Provide the [x, y] coordinate of the cell's center where the given text is located.  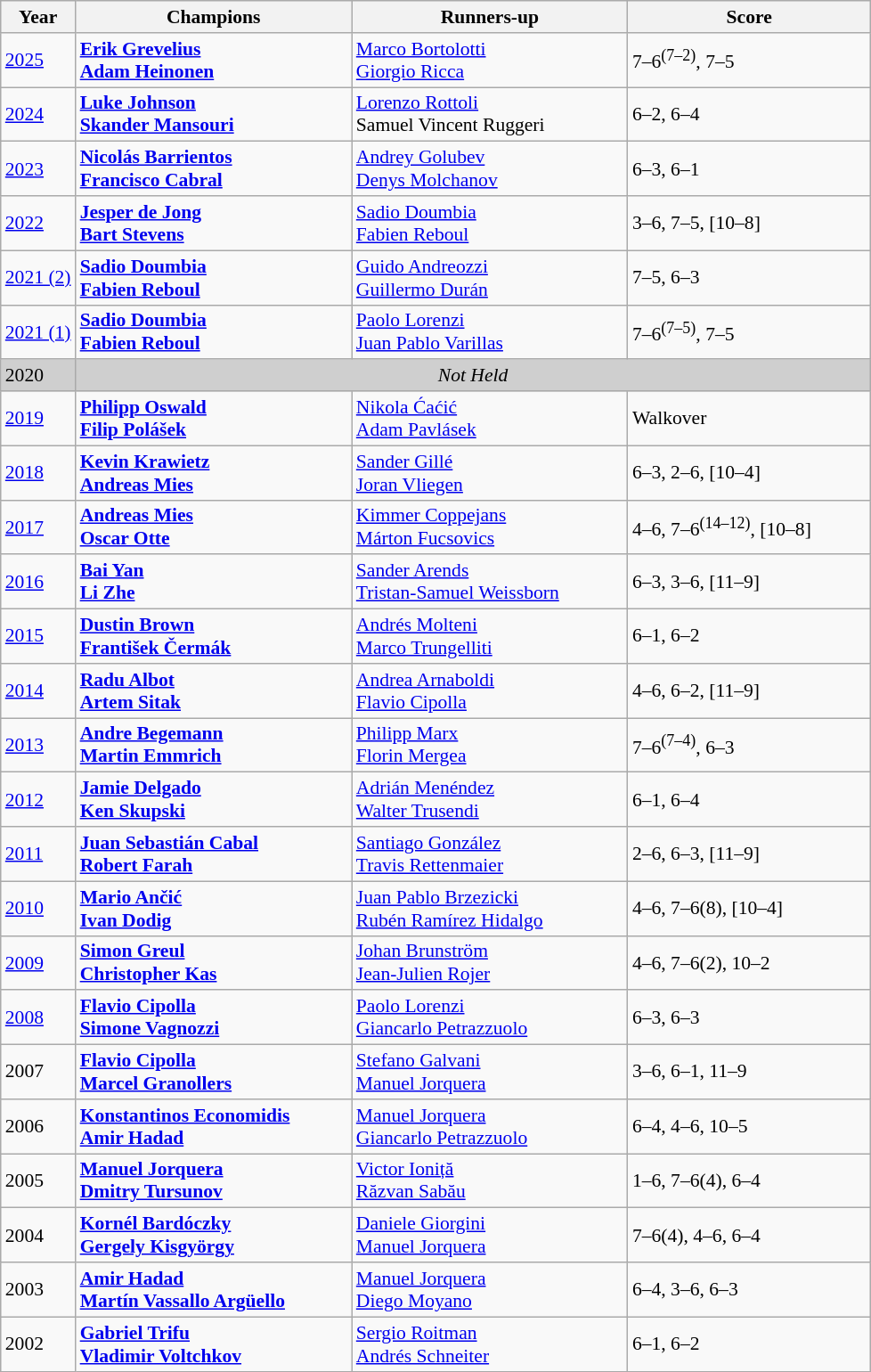
Mario Ančić Ivan Dodig [214, 909]
2008 [38, 1017]
Konstantinos Economidis Amir Hadad [214, 1126]
Gabriel Trifu Vladimir Voltchkov [214, 1343]
2006 [38, 1126]
Champions [214, 17]
6–3, 6–1 [750, 169]
Andrey Golubev Denys Molchanov [490, 169]
Kimmer Coppejans Márton Fucsovics [490, 527]
Runners-up [490, 17]
Sergio Roitman Andrés Schneiter [490, 1343]
2022 [38, 223]
2010 [38, 909]
Juan Sebastián Cabal Robert Farah [214, 853]
Flavio Cipolla Marcel Granollers [214, 1073]
Jamie Delgado Ken Skupski [214, 800]
Philipp Marx Florin Mergea [490, 745]
Not Held [474, 376]
2015 [38, 636]
2004 [38, 1235]
Andrea Arnaboldi Flavio Cipolla [490, 691]
Walkover [750, 419]
Score [750, 17]
4–6, 7–6(8), [10–4] [750, 909]
Lorenzo Rottoli Samuel Vincent Ruggeri [490, 114]
Nikola Ćaćić Adam Pavlásek [490, 419]
Nicolás Barrientos Francisco Cabral [214, 169]
Paolo Lorenzi Juan Pablo Varillas [490, 331]
3–6, 6–1, 11–9 [750, 1073]
2018 [38, 472]
Dustin Brown František Čermák [214, 636]
Sander Gillé Joran Vliegen [490, 472]
7–5, 6–3 [750, 278]
Manuel Jorquera Diego Moyano [490, 1290]
Manuel Jorquera Giancarlo Petrazzuolo [490, 1126]
6–4, 4–6, 10–5 [750, 1126]
Flavio Cipolla Simone Vagnozzi [214, 1017]
4–6, 7–6(2), 10–2 [750, 962]
Andrés Molteni Marco Trungelliti [490, 636]
2019 [38, 419]
Marco Bortolotti Giorgio Ricca [490, 61]
Daniele Giorgini Manuel Jorquera [490, 1235]
7–6(7–2), 7–5 [750, 61]
Radu Albot Artem Sitak [214, 691]
Kevin Krawietz Andreas Mies [214, 472]
2005 [38, 1181]
Juan Pablo Brzezicki Rubén Ramírez Hidalgo [490, 909]
2025 [38, 61]
Johan Brunström Jean-Julien Rojer [490, 962]
4–6, 7–6(14–12), [10–8] [750, 527]
Paolo Lorenzi Giancarlo Petrazzuolo [490, 1017]
2009 [38, 962]
7–6(7–4), 6–3 [750, 745]
7–6(4), 4–6, 6–4 [750, 1235]
2023 [38, 169]
6–4, 3–6, 6–3 [750, 1290]
Amir Hadad Martín Vassallo Argüello [214, 1290]
2020 [38, 376]
2016 [38, 583]
2003 [38, 1290]
Erik Grevelius Adam Heinonen [214, 61]
Year [38, 17]
Sander Arends Tristan-Samuel Weissborn [490, 583]
2–6, 6–3, [11–9] [750, 853]
2013 [38, 745]
6–3, 3–6, [11–9] [750, 583]
4–6, 6–2, [11–9] [750, 691]
2021 (2) [38, 278]
2012 [38, 800]
Andre Begemann Martin Emmrich [214, 745]
2007 [38, 1073]
Philipp Oswald Filip Polášek [214, 419]
Luke Johnson Skander Mansouri [214, 114]
2002 [38, 1343]
6–1, 6–4 [750, 800]
1–6, 7–6(4), 6–4 [750, 1181]
6–3, 6–3 [750, 1017]
Jesper de Jong Bart Stevens [214, 223]
Andreas Mies Oscar Otte [214, 527]
2011 [38, 853]
3–6, 7–5, [10–8] [750, 223]
Guido Andreozzi Guillermo Durán [490, 278]
Kornél Bardóczky Gergely Kisgyörgy [214, 1235]
Santiago González Travis Rettenmaier [490, 853]
2024 [38, 114]
Manuel Jorquera Dmitry Tursunov [214, 1181]
Bai Yan Li Zhe [214, 583]
Simon Greul Christopher Kas [214, 962]
2014 [38, 691]
Stefano Galvani Manuel Jorquera [490, 1073]
6–3, 2–6, [10–4] [750, 472]
2021 (1) [38, 331]
Victor Ioniță Răzvan Sabău [490, 1181]
7–6(7–5), 7–5 [750, 331]
2017 [38, 527]
Adrián Menéndez Walter Trusendi [490, 800]
6–2, 6–4 [750, 114]
